Locate the cell with the specified text and output its [X, Y] center coordinate. 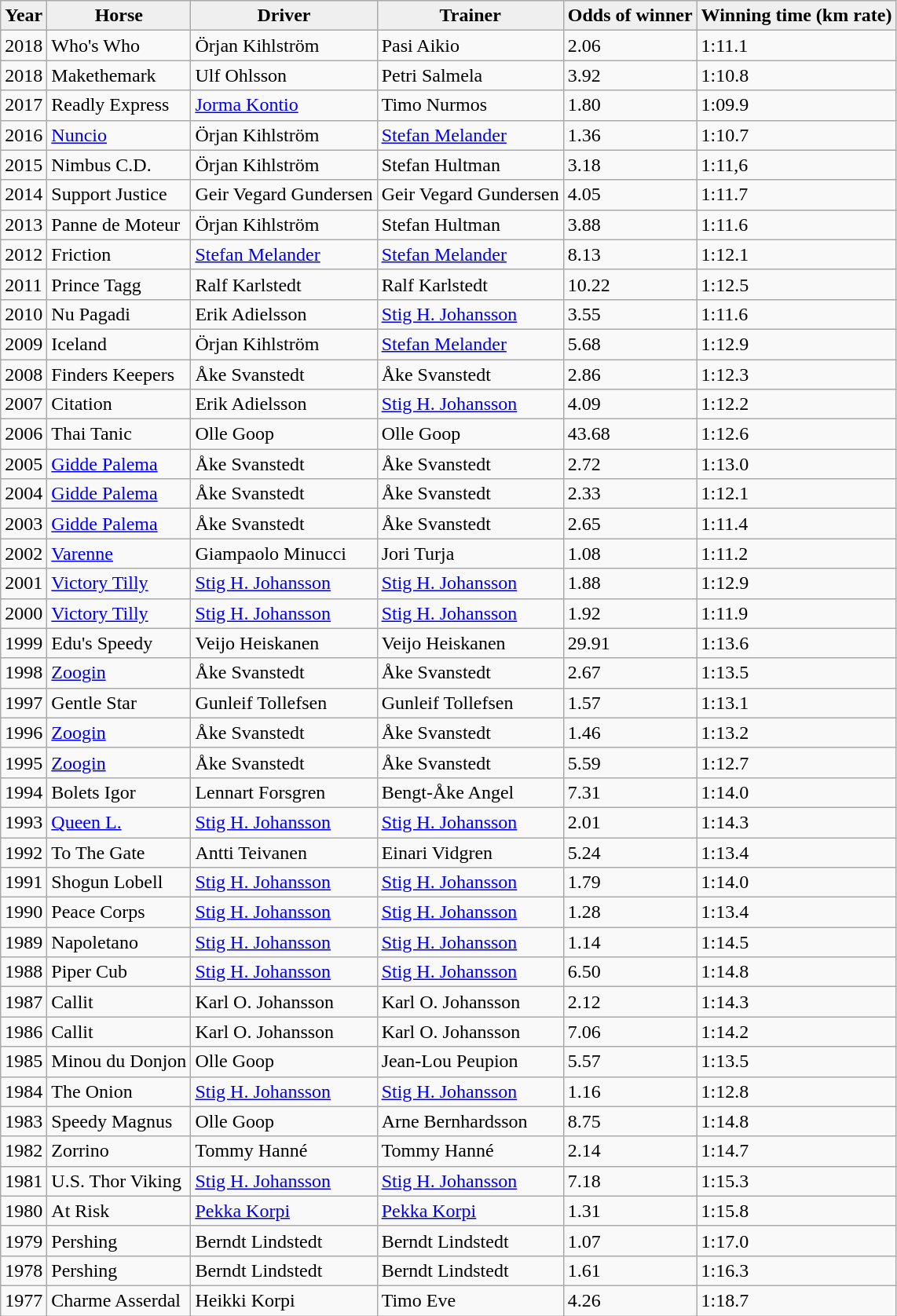
1.61 [630, 1270]
Charme Asserdal [119, 1300]
1:18.7 [796, 1300]
1:12.6 [796, 434]
2.12 [630, 1002]
2.01 [630, 822]
Queen L. [119, 822]
1:09.9 [796, 105]
1992 [24, 852]
1985 [24, 1062]
3.18 [630, 165]
Zorrino [119, 1151]
2014 [24, 195]
2003 [24, 524]
2.65 [630, 524]
2011 [24, 284]
Arne Bernhardsson [470, 1121]
1:10.7 [796, 135]
1980 [24, 1211]
1:14.7 [796, 1151]
Antti Teivanen [284, 852]
Odds of winner [630, 16]
1999 [24, 643]
2008 [24, 375]
1.31 [630, 1211]
1:17.0 [796, 1241]
6.50 [630, 972]
Petri Salmela [470, 75]
1:11.4 [796, 524]
2004 [24, 494]
Giampaolo Minucci [284, 554]
1990 [24, 912]
The Onion [119, 1091]
Prince Tagg [119, 284]
1991 [24, 883]
Jorma Kontio [284, 105]
4.26 [630, 1300]
4.09 [630, 404]
1.46 [630, 733]
Jean-Lou Peupion [470, 1062]
Horse [119, 16]
2013 [24, 225]
1982 [24, 1151]
1:13.0 [796, 464]
Who's Who [119, 46]
1:11.9 [796, 613]
2016 [24, 135]
1984 [24, 1091]
7.06 [630, 1032]
Nu Pagadi [119, 314]
1978 [24, 1270]
Timo Eve [470, 1300]
1.28 [630, 912]
1979 [24, 1241]
1:11.1 [796, 46]
Ulf Ohlsson [284, 75]
Year [24, 16]
Iceland [119, 344]
2002 [24, 554]
1.57 [630, 703]
Nimbus C.D. [119, 165]
1:11.7 [796, 195]
1981 [24, 1181]
1:13.1 [796, 703]
3.88 [630, 225]
U.S. Thor Viking [119, 1181]
1:13.2 [796, 733]
Lennart Forsgren [284, 792]
1987 [24, 1002]
Support Justice [119, 195]
1:15.3 [796, 1181]
1977 [24, 1300]
1.16 [630, 1091]
1.08 [630, 554]
1986 [24, 1032]
Driver [284, 16]
7.31 [630, 792]
Heikki Korpi [284, 1300]
2009 [24, 344]
2012 [24, 254]
At Risk [119, 1211]
Makethemark [119, 75]
1:14.2 [796, 1032]
Peace Corps [119, 912]
1.36 [630, 135]
Shogun Lobell [119, 883]
Gentle Star [119, 703]
Timo Nurmos [470, 105]
Readly Express [119, 105]
1:14.5 [796, 942]
2001 [24, 583]
1996 [24, 733]
2.86 [630, 375]
Piper Cub [119, 972]
1:12.8 [796, 1091]
2010 [24, 314]
Bolets Igor [119, 792]
Edu's Speedy [119, 643]
1:11,6 [796, 165]
Minou du Donjon [119, 1062]
Napoletano [119, 942]
Finders Keepers [119, 375]
1989 [24, 942]
1:12.2 [796, 404]
Nuncio [119, 135]
5.68 [630, 344]
1995 [24, 762]
5.24 [630, 852]
1994 [24, 792]
Friction [119, 254]
2017 [24, 105]
2.14 [630, 1151]
2007 [24, 404]
Bengt-Åke Angel [470, 792]
1:12.5 [796, 284]
1.88 [630, 583]
1:10.8 [796, 75]
Winning time (km rate) [796, 16]
1993 [24, 822]
1983 [24, 1121]
7.18 [630, 1181]
1:12.7 [796, 762]
29.91 [630, 643]
Panne de Moteur [119, 225]
2.72 [630, 464]
5.59 [630, 762]
43.68 [630, 434]
2005 [24, 464]
3.55 [630, 314]
To The Gate [119, 852]
1.80 [630, 105]
Speedy Magnus [119, 1121]
2006 [24, 434]
8.75 [630, 1121]
1997 [24, 703]
8.13 [630, 254]
1.79 [630, 883]
1998 [24, 673]
Trainer [470, 16]
4.05 [630, 195]
1:16.3 [796, 1270]
2.33 [630, 494]
Thai Tanic [119, 434]
10.22 [630, 284]
1:11.2 [796, 554]
2015 [24, 165]
Jori Turja [470, 554]
Einari Vidgren [470, 852]
Varenne [119, 554]
1.92 [630, 613]
1.14 [630, 942]
3.92 [630, 75]
1:12.3 [796, 375]
1:13.6 [796, 643]
2000 [24, 613]
Citation [119, 404]
1988 [24, 972]
1:15.8 [796, 1211]
2.06 [630, 46]
1.07 [630, 1241]
5.57 [630, 1062]
Pasi Aikio [470, 46]
2.67 [630, 673]
